Return the [x, y] coordinate for the center point of the cell that contains the specified text.  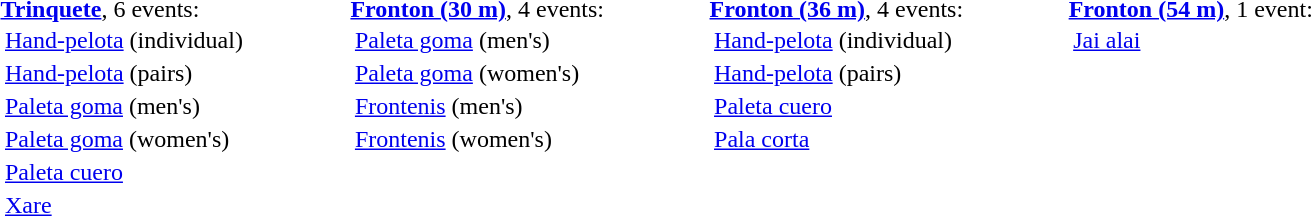
Pala corta [834, 139]
Jai alai [1107, 41]
Frontenis (women's) [466, 139]
Frontenis (men's) [466, 107]
